Scan for the cell matching the given text and deliver its [x, y] coordinate at center. 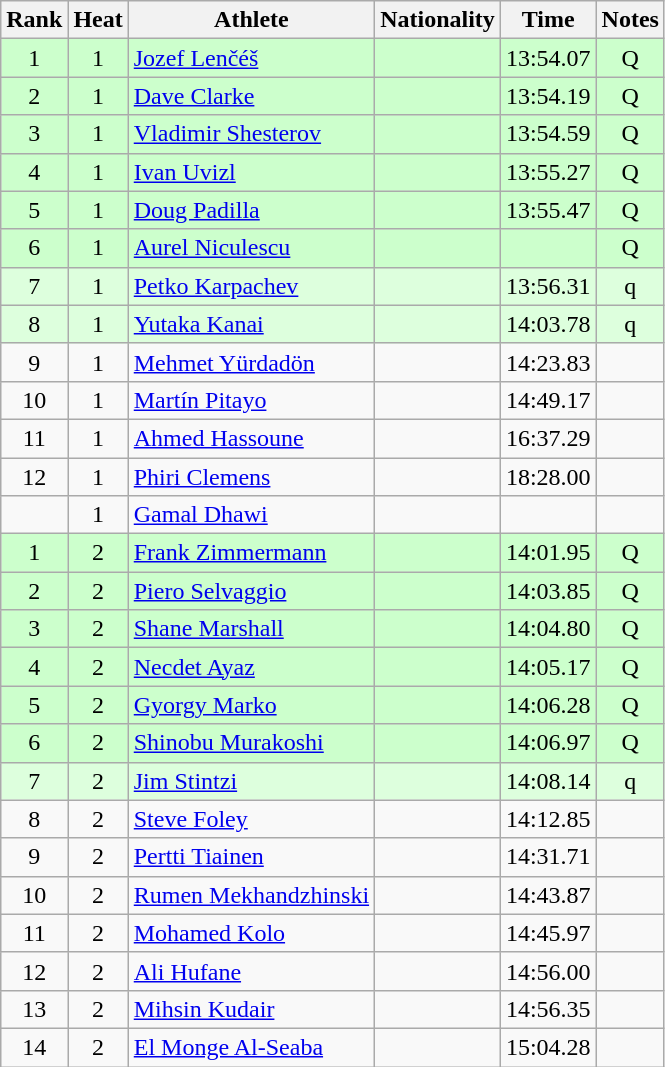
13:55.27 [548, 172]
13:54.59 [548, 134]
Shinobu Murakoshi [251, 743]
15:04.28 [548, 1047]
13:54.19 [548, 96]
Notes [630, 20]
14:05.17 [548, 667]
Gamal Dhawi [251, 515]
Mohamed Kolo [251, 933]
14:03.85 [548, 591]
Aurel Niculescu [251, 248]
Ivan Uvizl [251, 172]
13:55.47 [548, 210]
Yutaka Kanai [251, 324]
13:54.07 [548, 58]
14:56.35 [548, 1009]
Shane Marshall [251, 629]
14:12.85 [548, 819]
Rumen Mekhandzhinski [251, 895]
16:37.29 [548, 438]
Steve Foley [251, 819]
14:49.17 [548, 400]
14:03.78 [548, 324]
Martín Pitayo [251, 400]
Athlete [251, 20]
Necdet Ayaz [251, 667]
Mehmet Yürdadön [251, 362]
14 [34, 1047]
Pertti Tiainen [251, 857]
Dave Clarke [251, 96]
Time [548, 20]
14:08.14 [548, 781]
Doug Padilla [251, 210]
13 [34, 1009]
Gyorgy Marko [251, 705]
14:06.28 [548, 705]
Rank [34, 20]
Piero Selvaggio [251, 591]
14:45.97 [548, 933]
Phiri Clemens [251, 477]
El Monge Al-Seaba [251, 1047]
14:56.00 [548, 971]
14:06.97 [548, 743]
Petko Karpachev [251, 286]
14:23.83 [548, 362]
Mihsin Kudair [251, 1009]
14:31.71 [548, 857]
14:04.80 [548, 629]
Frank Zimmermann [251, 553]
Ahmed Hassoune [251, 438]
14:01.95 [548, 553]
Heat [98, 20]
Jim Stintzi [251, 781]
14:43.87 [548, 895]
Nationality [438, 20]
Vladimir Shesterov [251, 134]
Jozef Lenčéš [251, 58]
13:56.31 [548, 286]
18:28.00 [548, 477]
Ali Hufane [251, 971]
